Capture the cell that displays the provided text and extract its (X, Y) central coordinate. 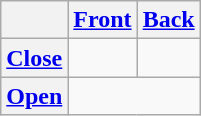
Close (34, 58)
Open (34, 96)
Back (168, 20)
Front (102, 20)
